Pinpoint the cell where the given text exists, returning its [x, y] midpoint coordinate. 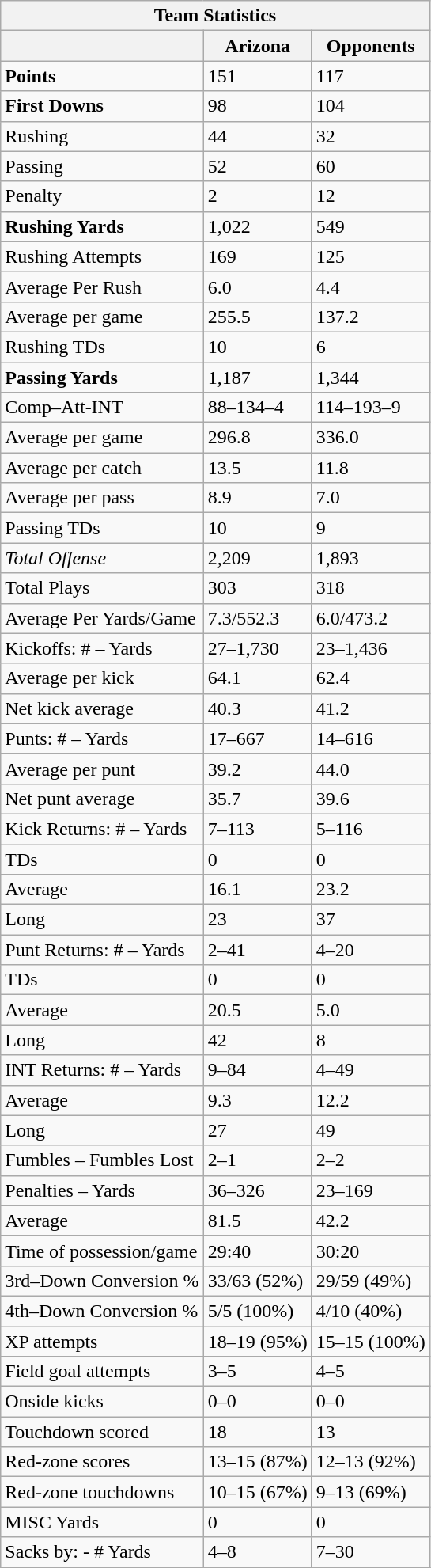
30:20 [370, 1251]
336.0 [370, 438]
64.1 [258, 678]
3rd–Down Conversion % [102, 1281]
Passing TDs [102, 528]
6.0 [258, 287]
13–15 (87%) [258, 1462]
9.3 [258, 1100]
Comp–Att-INT [102, 408]
5–116 [370, 829]
49 [370, 1130]
5.0 [370, 1010]
104 [370, 106]
88–134–4 [258, 408]
41.2 [370, 708]
1,344 [370, 378]
7–113 [258, 829]
Average Per Yards/Game [102, 618]
5/5 (100%) [258, 1311]
18–19 (95%) [258, 1342]
7.3/552.3 [258, 618]
10–15 (67%) [258, 1492]
1,893 [370, 558]
2 [258, 196]
40.3 [258, 708]
44.0 [370, 769]
Average per catch [102, 468]
4/10 (40%) [370, 1311]
Onside kicks [102, 1402]
Rushing Yards [102, 226]
Average per kick [102, 678]
14–616 [370, 738]
Rushing Attempts [102, 256]
42.2 [370, 1221]
Net kick average [102, 708]
4–5 [370, 1372]
4–20 [370, 950]
169 [258, 256]
Team Statistics [215, 16]
9 [370, 528]
Time of possession/game [102, 1251]
4–49 [370, 1070]
23 [258, 920]
Average per punt [102, 769]
Rushing TDs [102, 347]
6.0/473.2 [370, 618]
MISC Yards [102, 1522]
8 [370, 1040]
17–667 [258, 738]
296.8 [258, 438]
23.2 [370, 890]
12.2 [370, 1100]
4.4 [370, 287]
44 [258, 136]
62.4 [370, 678]
Red-zone scores [102, 1462]
Opponents [370, 46]
XP attempts [102, 1342]
36–326 [258, 1190]
23–1,436 [370, 648]
33/63 (52%) [258, 1281]
39.6 [370, 799]
Kickoffs: # – Yards [102, 648]
125 [370, 256]
First Downs [102, 106]
117 [370, 76]
114–193–9 [370, 408]
7.0 [370, 498]
9–13 (69%) [370, 1492]
Red-zone touchdowns [102, 1492]
Arizona [258, 46]
Passing Yards [102, 378]
1,187 [258, 378]
9–84 [258, 1070]
13 [370, 1432]
Punts: # – Yards [102, 738]
42 [258, 1040]
Passing [102, 166]
12 [370, 196]
255.5 [258, 317]
11.8 [370, 468]
16.1 [258, 890]
303 [258, 588]
37 [370, 920]
4–8 [258, 1552]
7–30 [370, 1552]
Touchdown scored [102, 1432]
52 [258, 166]
Total Offense [102, 558]
318 [370, 588]
12–13 (92%) [370, 1462]
60 [370, 166]
18 [258, 1432]
98 [258, 106]
6 [370, 347]
35.7 [258, 799]
81.5 [258, 1221]
2–1 [258, 1160]
Field goal attempts [102, 1372]
Penalties – Yards [102, 1190]
151 [258, 76]
Average Per Rush [102, 287]
137.2 [370, 317]
Fumbles – Fumbles Lost [102, 1160]
Total Plays [102, 588]
Kick Returns: # – Yards [102, 829]
20.5 [258, 1010]
INT Returns: # – Yards [102, 1070]
Sacks by: - # Yards [102, 1552]
549 [370, 226]
Points [102, 76]
8.9 [258, 498]
29/59 (49%) [370, 1281]
Penalty [102, 196]
27–1,730 [258, 648]
29:40 [258, 1251]
32 [370, 136]
2–41 [258, 950]
2–2 [370, 1160]
Punt Returns: # – Yards [102, 950]
15–15 (100%) [370, 1342]
13.5 [258, 468]
Rushing [102, 136]
Net punt average [102, 799]
3–5 [258, 1372]
1,022 [258, 226]
Average per pass [102, 498]
23–169 [370, 1190]
27 [258, 1130]
2,209 [258, 558]
39.2 [258, 769]
4th–Down Conversion % [102, 1311]
